Return [x, y] of the center of cell containing provided text 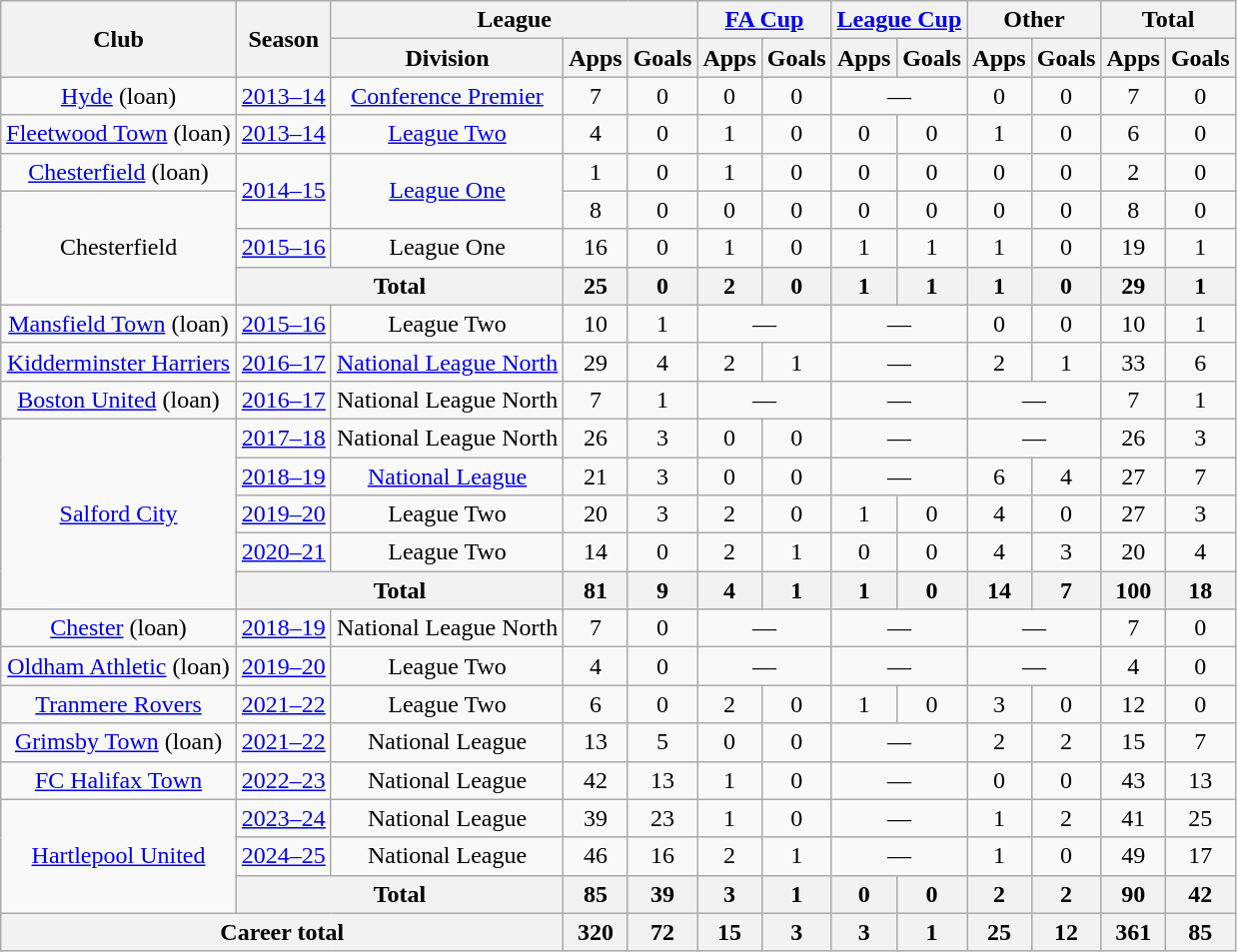
18 [1200, 590]
Other [1034, 20]
72 [662, 932]
17 [1200, 856]
361 [1133, 932]
2020–21 [284, 552]
21 [596, 476]
Club [119, 39]
Kidderminster Harriers [119, 362]
Salford City [119, 513]
Chesterfield [119, 248]
90 [1133, 894]
Hyde (loan) [119, 96]
Season [284, 39]
Boston United (loan) [119, 400]
Tranmere Rovers [119, 704]
81 [596, 590]
Oldham Athletic (loan) [119, 666]
9 [662, 590]
Fleetwood Town (loan) [119, 134]
2014–15 [284, 191]
100 [1133, 590]
Chesterfield (loan) [119, 172]
2022–23 [284, 780]
Hartlepool United [119, 856]
Conference Premier [447, 96]
19 [1133, 248]
5 [662, 742]
2017–18 [284, 438]
320 [596, 932]
46 [596, 856]
FC Halifax Town [119, 780]
Mansfield Town (loan) [119, 324]
2024–25 [284, 856]
Chester (loan) [119, 628]
2023–24 [284, 818]
Grimsby Town (loan) [119, 742]
FA Cup [764, 20]
League [514, 20]
49 [1133, 856]
Career total [282, 932]
43 [1133, 780]
33 [1133, 362]
League Cup [899, 20]
41 [1133, 818]
Division [447, 58]
23 [662, 818]
